Return [X, Y] of the center of cell containing provided text 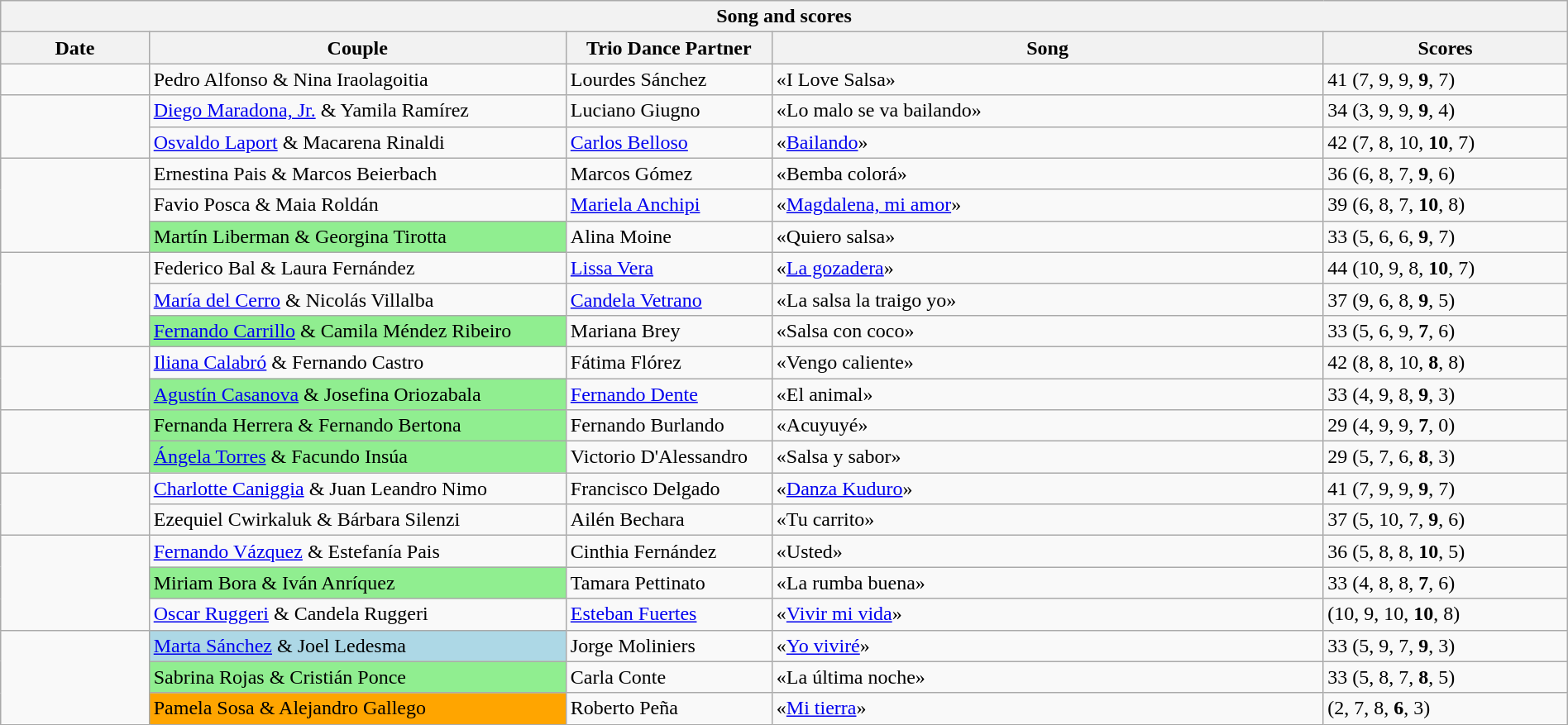
Mariana Brey [668, 331]
33 (5, 9, 7, 9, 3) [1446, 646]
«El animal» [1047, 394]
Carlos Belloso [668, 142]
Cinthia Fernández [668, 551]
Victorio D'Alessandro [668, 457]
Agustín Casanova & Josefina Oriozabala [357, 394]
«Mi tierra» [1047, 708]
«La gozadera» [1047, 268]
42 (7, 8, 10, 10, 7) [1446, 142]
«Yo viviré» [1047, 646]
«Bailando» [1047, 142]
(10, 9, 10, 10, 8) [1446, 614]
Francisco Delgado [668, 489]
Fernando Vázquez & Estefanía Pais [357, 551]
39 (6, 8, 7, 10, 8) [1446, 205]
«Vivir mi vida» [1047, 614]
Luciano Giugno [668, 111]
36 (5, 8, 8, 10, 5) [1446, 551]
Ernestina Pais & Marcos Beierbach [357, 174]
«Danza Kuduro» [1047, 489]
Osvaldo Laport & Macarena Rinaldi [357, 142]
Candela Vetrano [668, 299]
Roberto Peña [668, 708]
Marcos Gómez [668, 174]
«La salsa la traigo yo» [1047, 299]
33 (5, 6, 9, 7, 6) [1446, 331]
Carla Conte [668, 677]
34 (3, 9, 9, 9, 4) [1446, 111]
Favio Posca & Maia Roldán [357, 205]
Tamara Pettinato [668, 583]
Pedro Alfonso & Nina Iraolagoitia [357, 79]
44 (10, 9, 8, 10, 7) [1446, 268]
36 (6, 8, 7, 9, 6) [1446, 174]
Ezequiel Cwirkaluk & Bárbara Silenzi [357, 520]
Fernanda Herrera & Fernando Bertona [357, 426]
29 (4, 9, 9, 7, 0) [1446, 426]
«I Love Salsa» [1047, 79]
Iliana Calabró & Fernando Castro [357, 362]
37 (9, 6, 8, 9, 5) [1446, 299]
Ailén Bechara [668, 520]
Fernando Dente [668, 394]
Fátima Flórez [668, 362]
Date [74, 48]
Fernando Carrillo & Camila Méndez Ribeiro [357, 331]
33 (4, 9, 8, 9, 3) [1446, 394]
Marta Sánchez & Joel Ledesma [357, 646]
Lissa Vera [668, 268]
«Vengo caliente» [1047, 362]
Couple [357, 48]
29 (5, 7, 6, 8, 3) [1446, 457]
37 (5, 10, 7, 9, 6) [1446, 520]
Scores [1446, 48]
Song and scores [784, 17]
33 (5, 8, 7, 8, 5) [1446, 677]
«Tu carrito» [1047, 520]
Sabrina Rojas & Cristián Ponce [357, 677]
Jorge Moliniers [668, 646]
Song [1047, 48]
Ángela Torres & Facundo Insúa [357, 457]
Diego Maradona, Jr. & Yamila Ramírez [357, 111]
María del Cerro & Nicolás Villalba [357, 299]
«Lo malo se va bailando» [1047, 111]
Charlotte Caniggia & Juan Leandro Nimo [357, 489]
Martín Liberman & Georgina Tirotta [357, 236]
33 (4, 8, 8, 7, 6) [1446, 583]
«Magdalena, mi amor» [1047, 205]
Trio Dance Partner [668, 48]
Lourdes Sánchez [668, 79]
Esteban Fuertes [668, 614]
«Quiero salsa» [1047, 236]
Miriam Bora & Iván Anríquez [357, 583]
«Bemba colorá» [1047, 174]
Alina Moine [668, 236]
«Acuyuyé» [1047, 426]
«La última noche» [1047, 677]
Mariela Anchipi [668, 205]
33 (5, 6, 6, 9, 7) [1446, 236]
42 (8, 8, 10, 8, 8) [1446, 362]
Oscar Ruggeri & Candela Ruggeri [357, 614]
«Salsa con coco» [1047, 331]
«Usted» [1047, 551]
Fernando Burlando [668, 426]
Federico Bal & Laura Fernández [357, 268]
Pamela Sosa & Alejandro Gallego [357, 708]
«La rumba buena» [1047, 583]
(2, 7, 8, 6, 3) [1446, 708]
«Salsa y sabor» [1047, 457]
